Extract the (x, y) coordinate from the center of the cell holding the provided text.  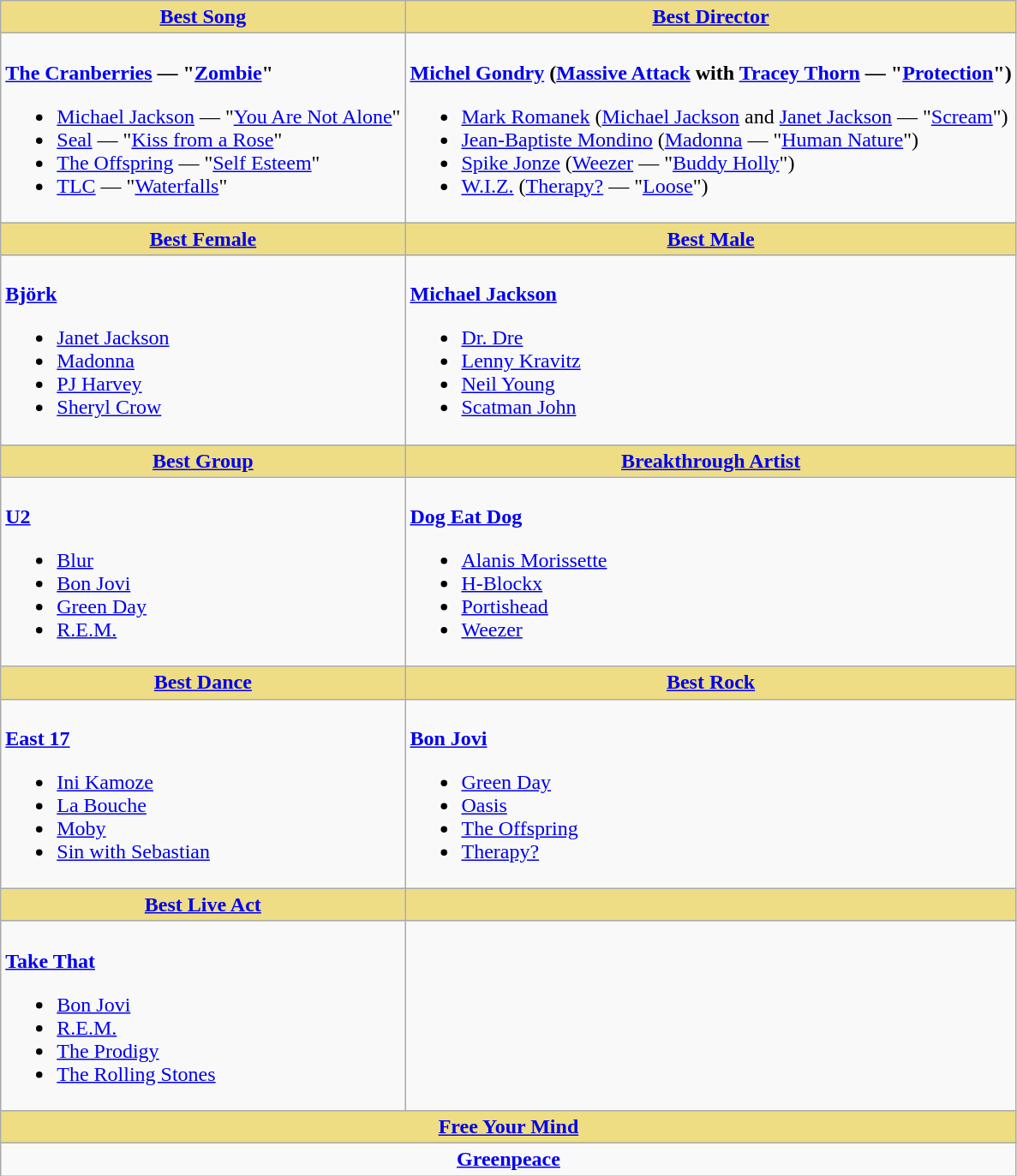
Best Rock (711, 683)
Bon JoviGreen DayOasisThe OffspringTherapy? (711, 793)
The Cranberries — "Zombie"Michael Jackson — "You Are Not Alone"Seal — "Kiss from a Rose"The Offspring — "Self Esteem"TLC — "Waterfalls" (203, 128)
Dog Eat DogAlanis MorissetteH-BlockxPortisheadWeezer (711, 572)
Free Your Mind (509, 1126)
Take ThatBon JoviR.E.M.The ProdigyThe Rolling Stones (203, 1016)
Best Male (711, 239)
U2BlurBon JoviGreen DayR.E.M. (203, 572)
Best Live Act (203, 904)
BjörkJanet JacksonMadonnaPJ HarveySheryl Crow (203, 349)
Breakthrough Artist (711, 461)
Best Dance (203, 683)
Michael JacksonDr. DreLenny KravitzNeil YoungScatman John (711, 349)
Greenpeace (509, 1159)
East 17Ini KamozeLa BoucheMobySin with Sebastian (203, 793)
Best Female (203, 239)
Best Group (203, 461)
Best Song (203, 17)
Best Director (711, 17)
